Find where the given text appears and provide that cell's center as [x, y] coordinate. 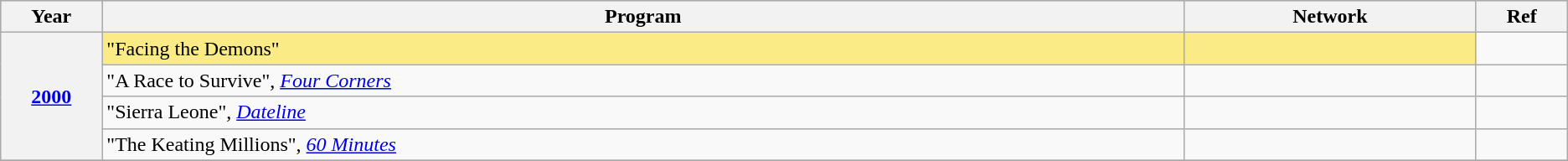
Program [643, 17]
Network [1330, 17]
"Facing the Demons" [643, 49]
"Sierra Leone", Dateline [643, 112]
Ref [1521, 17]
"A Race to Survive", Four Corners [643, 80]
"The Keating Millions", 60 Minutes [643, 144]
Year [52, 17]
2000 [52, 96]
